Search for the cell housing the specified text and yield its (X, Y) center coordinate. 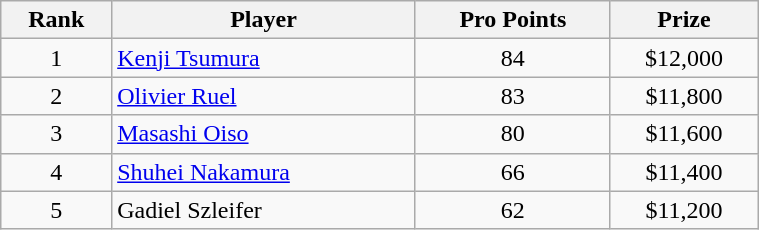
Pro Points (512, 20)
5 (56, 210)
Masashi Oiso (264, 134)
$11,800 (684, 96)
Kenji Tsumura (264, 58)
3 (56, 134)
$12,000 (684, 58)
2 (56, 96)
84 (512, 58)
$11,600 (684, 134)
62 (512, 210)
Gadiel Szleifer (264, 210)
Player (264, 20)
83 (512, 96)
66 (512, 172)
$11,200 (684, 210)
Olivier Ruel (264, 96)
Prize (684, 20)
Rank (56, 20)
$11,400 (684, 172)
1 (56, 58)
Shuhei Nakamura (264, 172)
4 (56, 172)
80 (512, 134)
